From the cell containing the given text, extract its center point as (X, Y) coordinate. 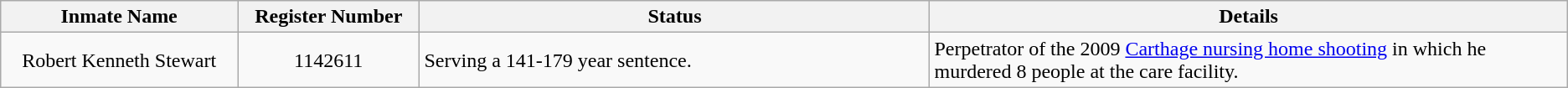
1142611 (328, 60)
Status (675, 17)
Serving a 141-179 year sentence. (675, 60)
Robert Kenneth Stewart (119, 60)
Inmate Name (119, 17)
Details (1248, 17)
Perpetrator of the 2009 Carthage nursing home shooting in which he murdered 8 people at the care facility. (1248, 60)
Register Number (328, 17)
